Extract the [X, Y] coordinate from the center of the cell holding the provided text.  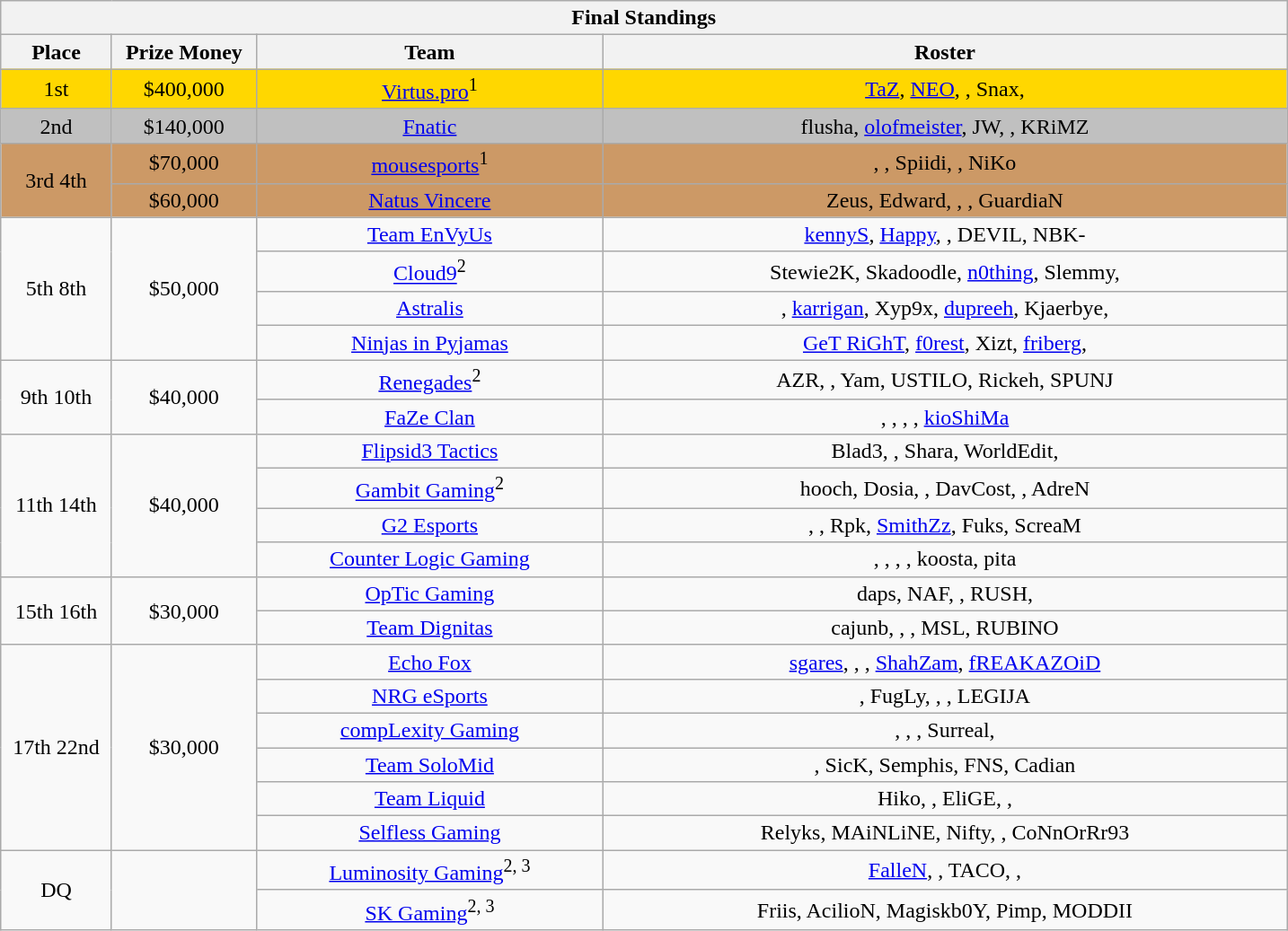
Echo Fox [429, 662]
Team [429, 52]
$400,000 [183, 90]
Fnatic [429, 126]
FalleN, , TACO, , [945, 871]
9th 10th [57, 397]
Ninjas in Pyjamas [429, 343]
2nd [57, 126]
Hiko, , EliGE, , [945, 799]
G2 Esports [429, 525]
Astralis [429, 309]
SK Gaming2, 3 [429, 910]
, karrigan, Xyp9x, dupreeh, Kjaerbye, [945, 309]
Final Standings [644, 18]
Team SoloMid [429, 765]
, SicK, Semphis, FNS, Cadian [945, 765]
GeT RiGhT, f0rest, Xizt, friberg, [945, 343]
Gambit Gaming2 [429, 488]
Counter Logic Gaming [429, 559]
Cloud92 [429, 271]
Virtus.pro1 [429, 90]
Luminosity Gaming2, 3 [429, 871]
Team Liquid [429, 799]
OpTic Gaming [429, 593]
1st [57, 90]
, , , , koosta, pita [945, 559]
cajunb, , , MSL, RUBINO [945, 628]
TaZ, NEO, , Snax, [945, 90]
Natus Vincere [429, 200]
$60,000 [183, 200]
3rd 4th [57, 180]
Prize Money [183, 52]
$70,000 [183, 163]
11th 14th [57, 505]
, , , , kioShiMa [945, 417]
Team Dignitas [429, 628]
Blad3, , Shara, WorldEdit, [945, 451]
, , Spiidi, , NiKo [945, 163]
mousesports1 [429, 163]
Roster [945, 52]
AZR, , Yam, USTILO, Rickeh, SPUNJ [945, 381]
Team EnVyUs [429, 234]
kennyS, Happy, , DEVIL, NBK- [945, 234]
17th 22nd [57, 747]
Flipsid3 Tactics [429, 451]
Stewie2K, Skadoodle, n0thing, Slemmy, [945, 271]
5th 8th [57, 289]
NRG eSports [429, 696]
, , Rpk, SmithZz, Fuks, ScreaM [945, 525]
Friis, AcilioN, Magiskb0Y, Pimp, MODDII [945, 910]
hooch, Dosia, , DavCost, , AdreN [945, 488]
sgares, , , ShahZam, fREAKAZOiD [945, 662]
Selfless Gaming [429, 833]
$140,000 [183, 126]
FaZe Clan [429, 417]
Renegades2 [429, 381]
15th 16th [57, 610]
$50,000 [183, 289]
daps, NAF, , RUSH, [945, 593]
, FugLy, , , LEGIJA [945, 696]
Place [57, 52]
compLexity Gaming [429, 730]
, , , Surreal, [945, 730]
Relyks, MAiNLiNE, Nifty, , CoNnOrRr93 [945, 833]
DQ [57, 891]
Zeus, Edward, , , GuardiaN [945, 200]
flusha, olofmeister, JW, , KRiMZ [945, 126]
